Locate the cell with the specified text and output its [X, Y] center coordinate. 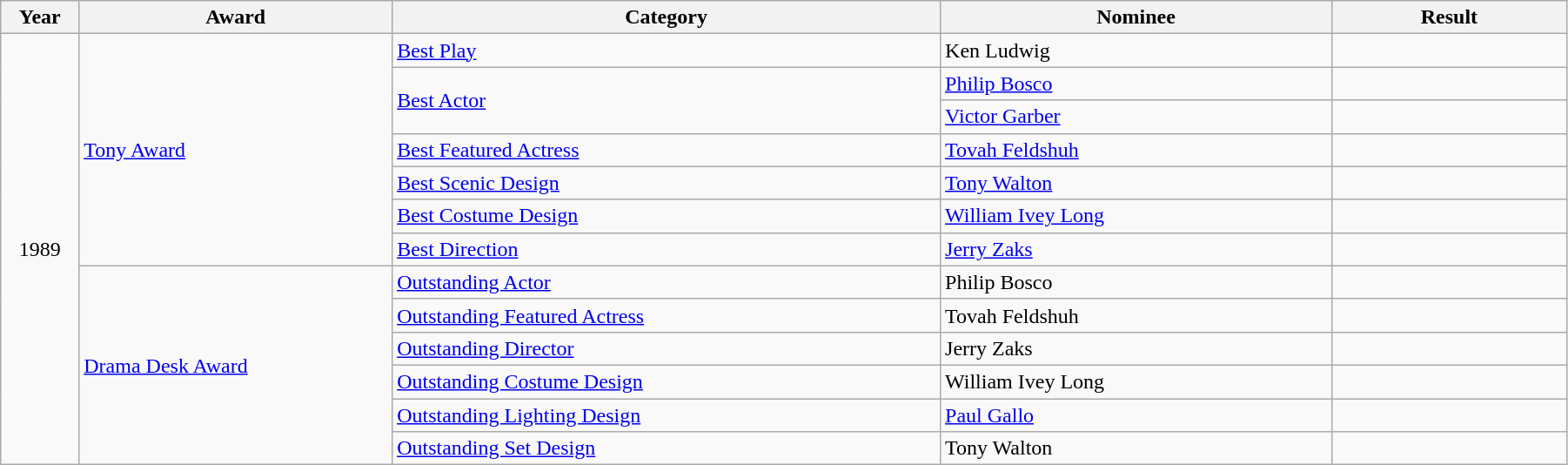
1989 [40, 249]
Best Direction [667, 249]
Best Actor [667, 100]
Nominee [1136, 17]
Victor Garber [1136, 117]
Best Featured Actress [667, 150]
Drama Desk Award [236, 365]
Outstanding Actor [667, 282]
Award [236, 17]
Category [667, 17]
Best Scenic Design [667, 183]
Tony Award [236, 150]
Outstanding Lighting Design [667, 415]
Best Costume Design [667, 216]
Result [1449, 17]
Outstanding Director [667, 348]
Paul Gallo [1136, 415]
Ken Ludwig [1136, 51]
Outstanding Set Design [667, 448]
Best Play [667, 51]
Outstanding Featured Actress [667, 315]
Outstanding Costume Design [667, 381]
Year [40, 17]
